Pinpoint the cell where the given text exists, returning its (X, Y) midpoint coordinate. 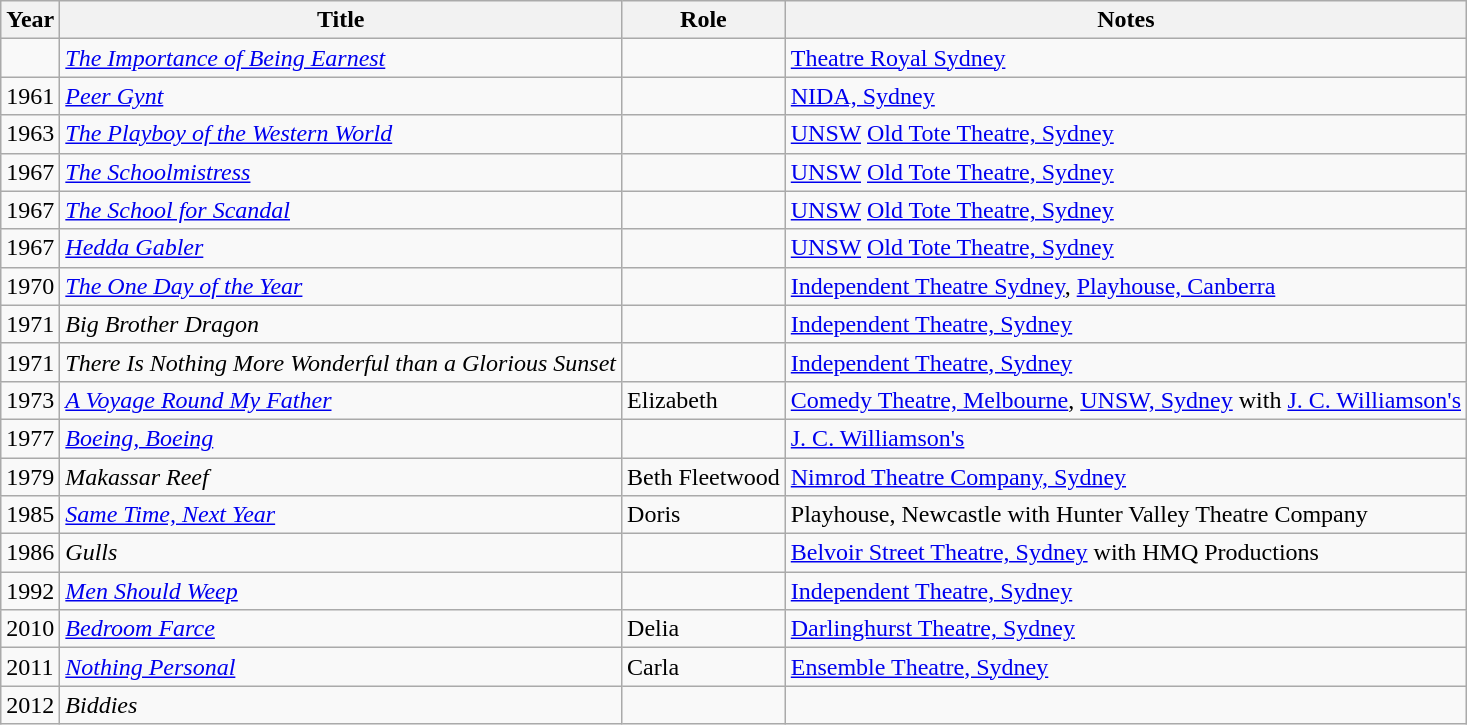
Comedy Theatre, Melbourne, UNSW, Sydney with J. C. Williamson's (1126, 400)
Hedda Gabler (341, 248)
Same Time, Next Year (341, 515)
Notes (1126, 20)
The School for Scandal (341, 210)
The One Day of the Year (341, 286)
Doris (704, 515)
Bedroom Farce (341, 629)
The Importance of Being Earnest (341, 58)
Nothing Personal (341, 667)
Peer Gynt (341, 96)
A Voyage Round My Father (341, 400)
Nimrod Theatre Company, Sydney (1126, 477)
2010 (30, 629)
The Playboy of the Western World (341, 134)
Big Brother Dragon (341, 324)
Independent Theatre Sydney, Playhouse, Canberra (1126, 286)
Belvoir Street Theatre, Sydney with HMQ Productions (1126, 553)
Title (341, 20)
J. C. Williamson's (1126, 438)
1979 (30, 477)
2011 (30, 667)
Biddies (341, 705)
1970 (30, 286)
Delia (704, 629)
Makassar Reef (341, 477)
Playhouse, Newcastle with Hunter Valley Theatre Company (1126, 515)
NIDA, Sydney (1126, 96)
Men Should Weep (341, 591)
Theatre Royal Sydney (1126, 58)
Boeing, Boeing (341, 438)
1961 (30, 96)
1973 (30, 400)
1963 (30, 134)
There Is Nothing More Wonderful than a Glorious Sunset (341, 362)
1977 (30, 438)
Ensemble Theatre, Sydney (1126, 667)
1985 (30, 515)
Role (704, 20)
Beth Fleetwood (704, 477)
1992 (30, 591)
Elizabeth (704, 400)
Year (30, 20)
Carla (704, 667)
1986 (30, 553)
The Schoolmistress (341, 172)
2012 (30, 705)
Gulls (341, 553)
Darlinghurst Theatre, Sydney (1126, 629)
